Find where the given text appears and provide that cell's center as (x, y) coordinate. 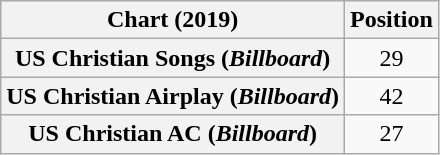
Chart (2019) (173, 20)
27 (392, 134)
29 (392, 58)
US Christian AC (Billboard) (173, 134)
42 (392, 96)
US Christian Airplay (Billboard) (173, 96)
Position (392, 20)
US Christian Songs (Billboard) (173, 58)
